Determine the (x, y) coordinate at the center of the cell enclosing the given text.  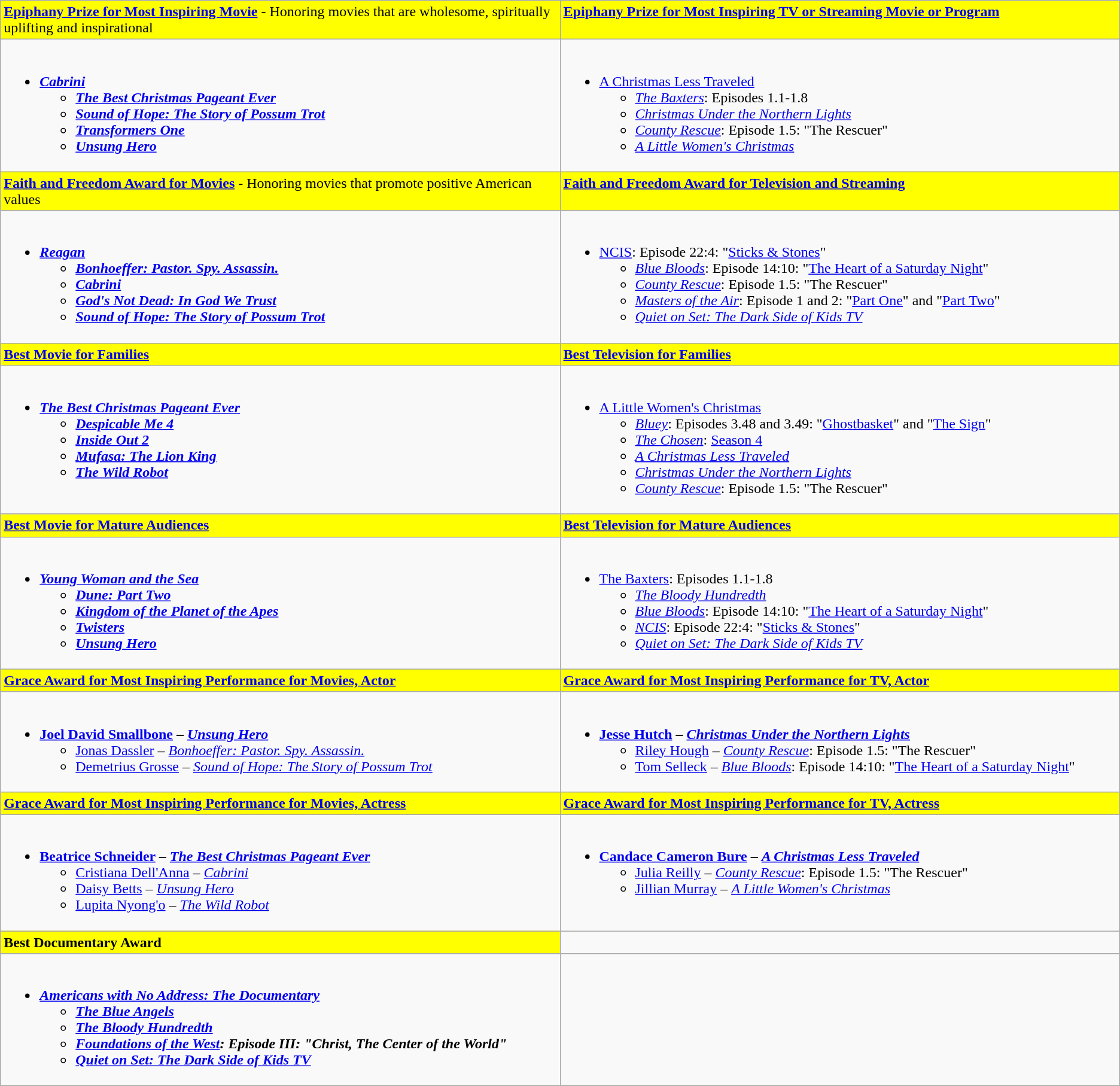
ReaganBonhoeffer: Pastor. Spy. Assassin.CabriniGod's Not Dead: In God We TrustSound of Hope: The Story of Possum Trot (280, 276)
Best Television for Mature Audiences (840, 525)
Young Woman and the SeaDune: Part TwoKingdom of the Planet of the ApesTwistersUnsung Hero (280, 603)
Grace Award for Most Inspiring Performance for Movies, Actor (280, 680)
Faith and Freedom Award for Television and Streaming (840, 191)
Epiphany Prize for Most Inspiring TV or Streaming Movie or Program (840, 20)
Best Movie for Mature Audiences (280, 525)
Joel David Smallbone – Unsung HeroJonas Dassler – Bonhoeffer: Pastor. Spy. Assassin.Demetrius Grosse – Sound of Hope: The Story of Possum Trot (280, 742)
Grace Award for Most Inspiring Performance for Movies, Actress (280, 803)
Best Movie for Families (280, 354)
Beatrice Schneider – The Best Christmas Pageant EverCristiana Dell'Anna – CabriniDaisy Betts – Unsung HeroLupita Nyong'o – The Wild Robot (280, 872)
Epiphany Prize for Most Inspiring Movie - Honoring movies that are wholesome, spiritually uplifting and inspirational (280, 20)
Candace Cameron Bure – A Christmas Less TraveledJulia Reilly – County Rescue: Episode 1.5: "The Rescuer"Jillian Murray – A Little Women's Christmas (840, 872)
Best Documentary Award (280, 942)
Grace Award for Most Inspiring Performance for TV, Actress (840, 803)
Best Television for Families (840, 354)
The Best Christmas Pageant EverDespicable Me 4Inside Out 2Mufasa: The Lion KingThe Wild Robot (280, 440)
CabriniThe Best Christmas Pageant EverSound of Hope: The Story of Possum TrotTransformers OneUnsung Hero (280, 105)
Faith and Freedom Award for Movies - Honoring movies that promote positive American values (280, 191)
Grace Award for Most Inspiring Performance for TV, Actor (840, 680)
